Scan for the cell matching the given text and deliver its (x, y) coordinate at center. 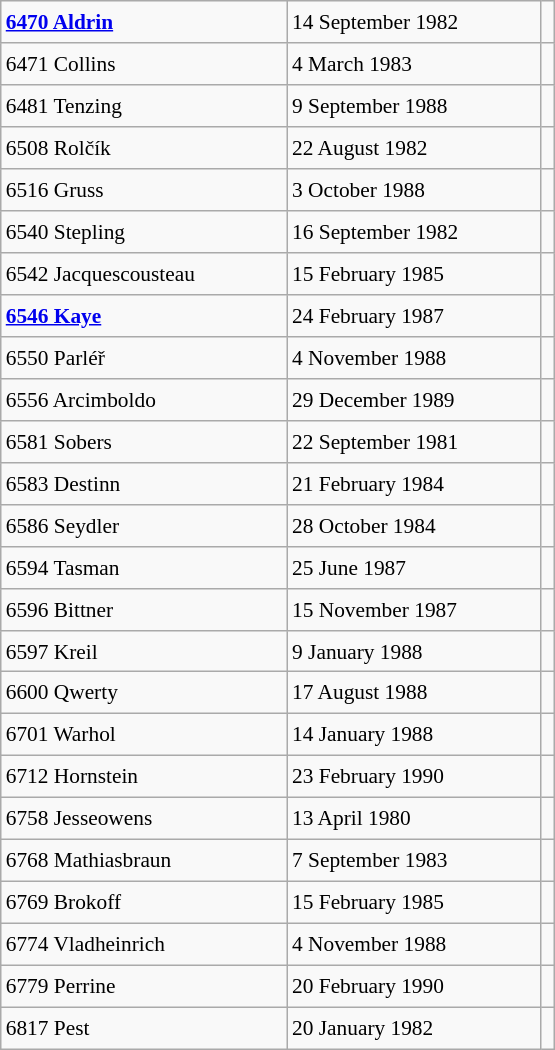
22 September 1981 (414, 441)
6774 Vladheinrich (144, 945)
6481 Tenzing (144, 106)
6550 Parléř (144, 358)
6546 Kaye (144, 316)
17 August 1988 (414, 693)
22 August 1982 (414, 148)
25 June 1987 (414, 567)
20 February 1990 (414, 986)
6769 Brokoff (144, 903)
6712 Hornstein (144, 777)
6583 Destinn (144, 483)
6779 Perrine (144, 986)
9 September 1988 (414, 106)
21 February 1984 (414, 483)
3 October 1988 (414, 190)
29 December 1989 (414, 399)
14 September 1982 (414, 22)
6596 Bittner (144, 609)
6516 Gruss (144, 190)
6600 Qwerty (144, 693)
6597 Kreil (144, 651)
24 February 1987 (414, 316)
13 April 1980 (414, 819)
7 September 1983 (414, 861)
4 March 1983 (414, 64)
6540 Stepling (144, 232)
6586 Seydler (144, 525)
6594 Tasman (144, 567)
20 January 1982 (414, 1028)
6768 Mathiasbraun (144, 861)
16 September 1982 (414, 232)
6542 Jacquescousteau (144, 274)
6758 Jesseowens (144, 819)
6471 Collins (144, 64)
6556 Arcimboldo (144, 399)
14 January 1988 (414, 735)
15 November 1987 (414, 609)
28 October 1984 (414, 525)
6701 Warhol (144, 735)
9 January 1988 (414, 651)
6470 Aldrin (144, 22)
6817 Pest (144, 1028)
23 February 1990 (414, 777)
6508 Rolčík (144, 148)
6581 Sobers (144, 441)
